Scan for the cell matching the given text and deliver its (x, y) coordinate at center. 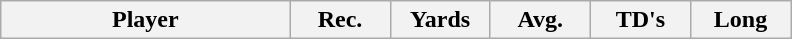
Long (740, 20)
Yards (440, 20)
Player (146, 20)
Rec. (340, 20)
TD's (640, 20)
Avg. (540, 20)
